Search for the cell housing the specified text and yield its (x, y) center coordinate. 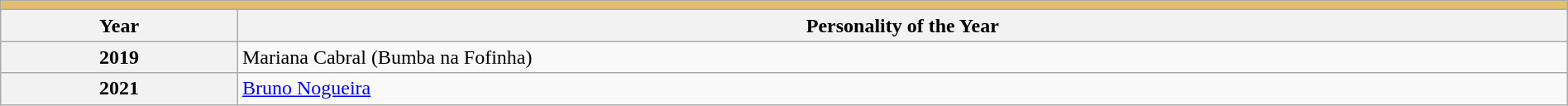
Mariana Cabral (Bumba na Fofinha) (902, 57)
Bruno Nogueira (902, 89)
Year (119, 26)
2021 (119, 89)
Personality of the Year (902, 26)
2019 (119, 57)
